From the cell containing the given text, extract its center point as (X, Y) coordinate. 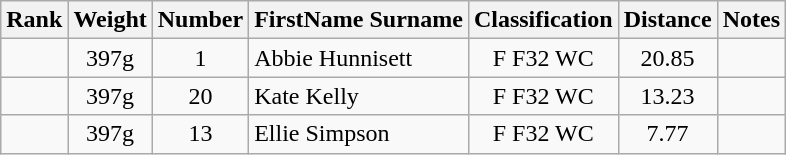
Distance (668, 20)
Notes (751, 20)
Ellie Simpson (359, 134)
Number (200, 20)
FirstName Surname (359, 20)
Kate Kelly (359, 96)
Classification (543, 20)
1 (200, 58)
7.77 (668, 134)
20 (200, 96)
Abbie Hunnisett (359, 58)
Rank (34, 20)
20.85 (668, 58)
13 (200, 134)
Weight (110, 20)
13.23 (668, 96)
